Locate the cell with the specified text and output its (X, Y) center coordinate. 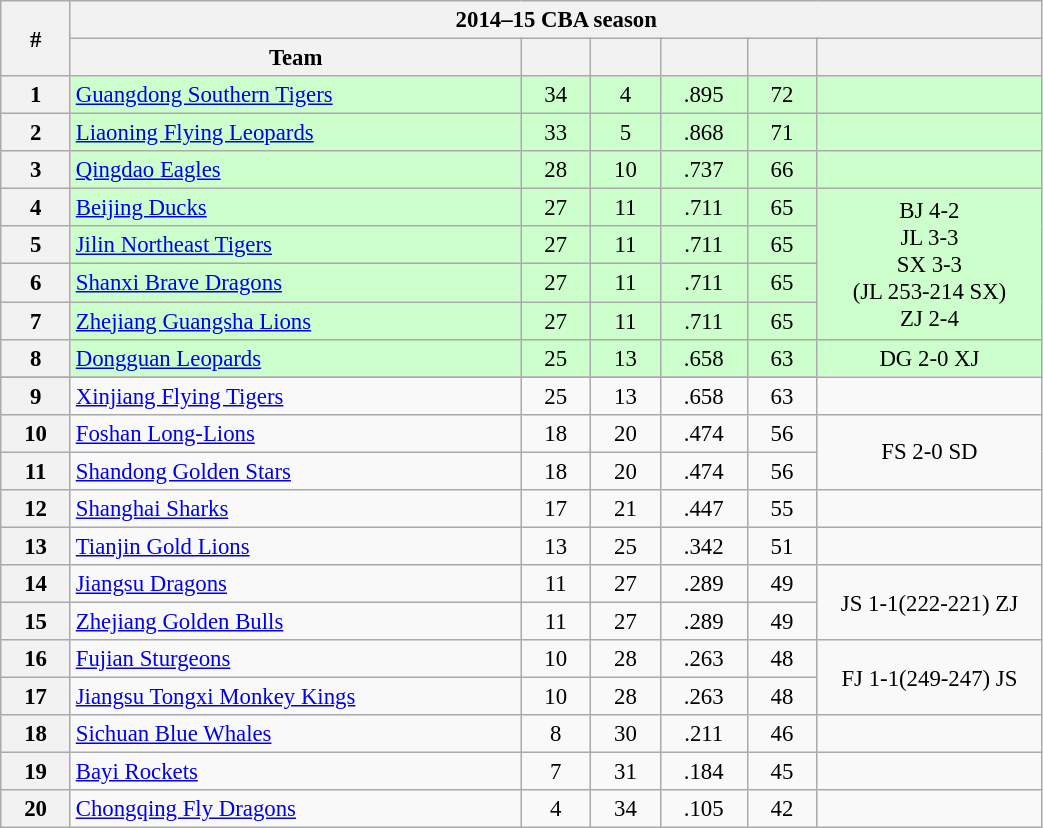
2 (36, 133)
30 (626, 734)
.447 (704, 509)
46 (782, 734)
Shandong Golden Stars (295, 471)
Shanghai Sharks (295, 509)
Zhejiang Guangsha Lions (295, 321)
Dongguan Leopards (295, 358)
16 (36, 659)
.342 (704, 546)
.737 (704, 170)
FS 2-0 SD (930, 452)
14 (36, 584)
.184 (704, 772)
9 (36, 396)
.868 (704, 133)
Bayi Rockets (295, 772)
42 (782, 809)
Sichuan Blue Whales (295, 734)
.105 (704, 809)
Beijing Ducks (295, 208)
1 (36, 95)
Jiangsu Tongxi Monkey Kings (295, 697)
JS 1-1(222-221) ZJ (930, 602)
21 (626, 509)
3 (36, 170)
45 (782, 772)
Jilin Northeast Tigers (295, 245)
2014–15 CBA season (556, 20)
Qingdao Eagles (295, 170)
19 (36, 772)
55 (782, 509)
Chongqing Fly Dragons (295, 809)
# (36, 38)
Guangdong Southern Tigers (295, 95)
71 (782, 133)
Tianjin Gold Lions (295, 546)
DG 2-0 XJ (930, 358)
6 (36, 283)
33 (556, 133)
Foshan Long-Lions (295, 433)
31 (626, 772)
FJ 1-1(249-247) JS (930, 678)
51 (782, 546)
Zhejiang Golden Bulls (295, 621)
Xinjiang Flying Tigers (295, 396)
72 (782, 95)
Jiangsu Dragons (295, 584)
66 (782, 170)
12 (36, 509)
15 (36, 621)
Liaoning Flying Leopards (295, 133)
Fujian Sturgeons (295, 659)
.211 (704, 734)
Team (295, 58)
BJ 4-2JL 3-3SX 3-3(JL 253-214 SX)ZJ 2-4 (930, 264)
Shanxi Brave Dragons (295, 283)
.895 (704, 95)
